Capture the cell that displays the provided text and extract its (X, Y) central coordinate. 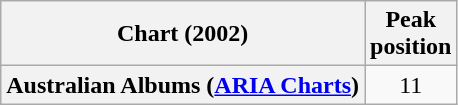
11 (411, 85)
Chart (2002) (183, 34)
Peakposition (411, 34)
Australian Albums (ARIA Charts) (183, 85)
